From the cell containing the given text, extract its center point as [X, Y] coordinate. 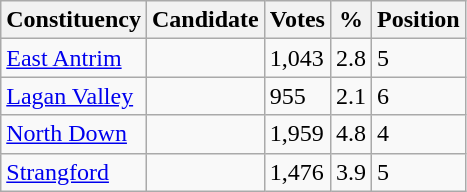
6 [418, 96]
East Antrim [74, 58]
Lagan Valley [74, 96]
1,476 [297, 172]
North Down [74, 134]
Votes [297, 20]
4 [418, 134]
2.1 [350, 96]
Constituency [74, 20]
Candidate [205, 20]
1,959 [297, 134]
4.8 [350, 134]
Position [418, 20]
955 [297, 96]
Strangford [74, 172]
3.9 [350, 172]
2.8 [350, 58]
% [350, 20]
1,043 [297, 58]
